Detect which cell encompasses the target text, then output its (x, y) center coordinate. 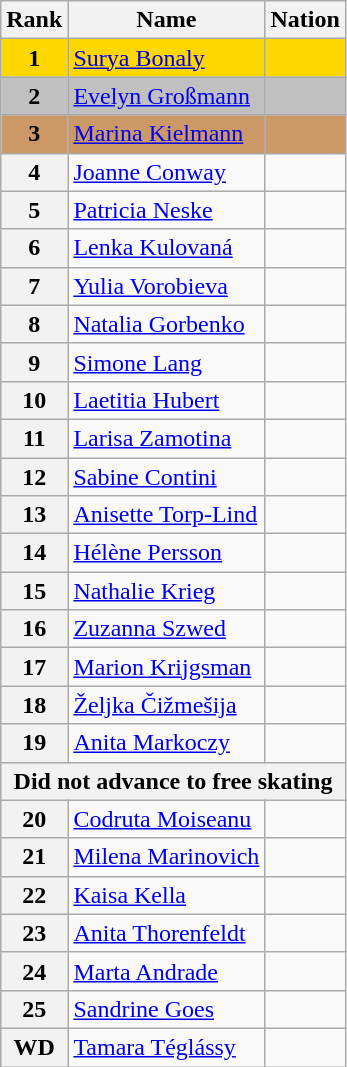
Name (166, 20)
Marta Andrade (166, 971)
23 (34, 933)
Tamara Téglássy (166, 1047)
25 (34, 1009)
15 (34, 591)
24 (34, 971)
4 (34, 172)
1 (34, 58)
Larisa Zamotina (166, 438)
Milena Marinovich (166, 857)
14 (34, 553)
20 (34, 819)
16 (34, 629)
Anita Markoczy (166, 743)
Hélène Persson (166, 553)
Natalia Gorbenko (166, 324)
2 (34, 96)
5 (34, 210)
Marina Kielmann (166, 134)
7 (34, 286)
WD (34, 1047)
Simone Lang (166, 362)
Željka Čižmešija (166, 705)
Lenka Kulovaná (166, 248)
17 (34, 667)
9 (34, 362)
Yulia Vorobieva (166, 286)
Codruta Moiseanu (166, 819)
Anisette Torp-Lind (166, 515)
8 (34, 324)
Anita Thorenfeldt (166, 933)
11 (34, 438)
3 (34, 134)
22 (34, 895)
Surya Bonaly (166, 58)
6 (34, 248)
Evelyn Großmann (166, 96)
Marion Krijgsman (166, 667)
Joanne Conway (166, 172)
Laetitia Hubert (166, 400)
Zuzanna Szwed (166, 629)
13 (34, 515)
Rank (34, 20)
19 (34, 743)
Did not advance to free skating (174, 781)
Nation (305, 20)
Patricia Neske (166, 210)
21 (34, 857)
Sandrine Goes (166, 1009)
Sabine Contini (166, 477)
Kaisa Kella (166, 895)
10 (34, 400)
12 (34, 477)
Nathalie Krieg (166, 591)
18 (34, 705)
